Scan for the cell matching the given text and deliver its (X, Y) coordinate at center. 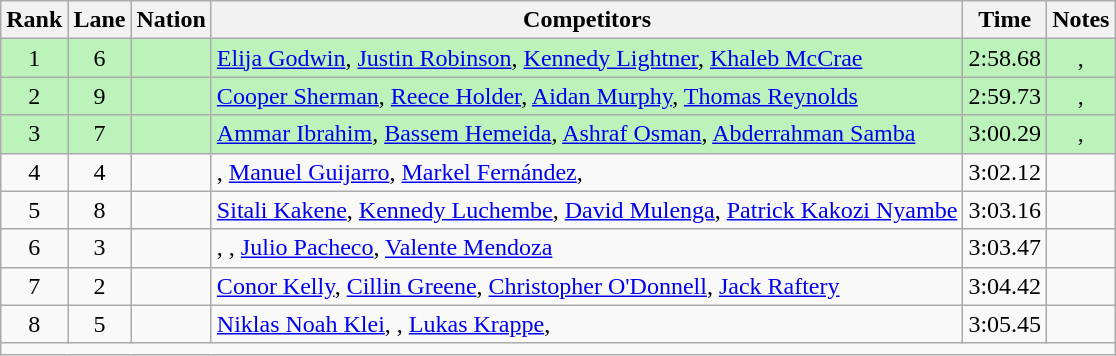
2:58.68 (1005, 58)
3:04.42 (1005, 286)
Time (1005, 20)
Rank (34, 20)
2:59.73 (1005, 96)
3:00.29 (1005, 134)
Conor Kelly, Cillin Greene, Christopher O'Donnell, Jack Raftery (587, 286)
Elija Godwin, Justin Robinson, Kennedy Lightner, Khaleb McCrae (587, 58)
1 (34, 58)
Sitali Kakene, Kennedy Luchembe, David Mulenga, Patrick Kakozi Nyambe (587, 210)
3:02.12 (1005, 172)
3:03.16 (1005, 210)
Lane (100, 20)
Nation (171, 20)
Notes (1081, 20)
, Manuel Guijarro, Markel Fernández, (587, 172)
Ammar Ibrahim, Bassem Hemeida, Ashraf Osman, Abderrahman Samba (587, 134)
Competitors (587, 20)
9 (100, 96)
Niklas Noah Klei, , Lukas Krappe, (587, 324)
, , Julio Pacheco, Valente Mendoza (587, 248)
3:05.45 (1005, 324)
Cooper Sherman, Reece Holder, Aidan Murphy, Thomas Reynolds (587, 96)
3:03.47 (1005, 248)
